Capture the cell that displays the provided text and extract its [X, Y] central coordinate. 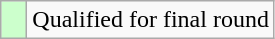
Qualified for final round [151, 20]
